For the text-containing cell, return its midpoint in (X, Y) coordinate format. 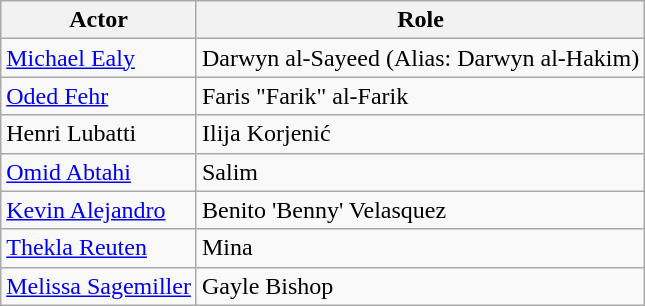
Kevin Alejandro (99, 210)
Mina (420, 248)
Michael Ealy (99, 58)
Faris "Farik" al-Farik (420, 96)
Gayle Bishop (420, 286)
Actor (99, 20)
Role (420, 20)
Melissa Sagemiller (99, 286)
Omid Abtahi (99, 172)
Thekla Reuten (99, 248)
Ilija Korjenić (420, 134)
Benito 'Benny' Velasquez (420, 210)
Darwyn al-Sayeed (Alias: Darwyn al-Hakim) (420, 58)
Salim (420, 172)
Henri Lubatti (99, 134)
Oded Fehr (99, 96)
